Scan for the cell matching the given text and deliver its [X, Y] coordinate at center. 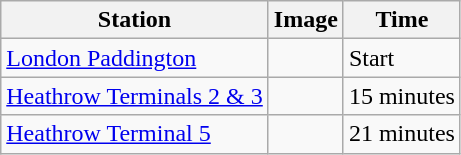
15 minutes [402, 96]
Heathrow Terminal 5 [135, 134]
Image [306, 20]
Start [402, 58]
Heathrow Terminals 2 & 3 [135, 96]
London Paddington [135, 58]
Station [135, 20]
21 minutes [402, 134]
Time [402, 20]
